For the text-containing cell, return its midpoint in [X, Y] coordinate format. 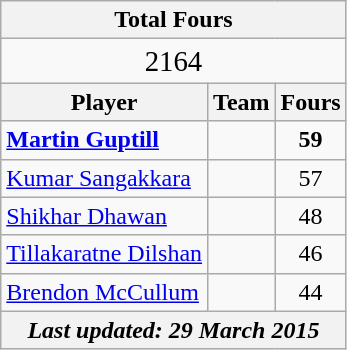
48 [310, 216]
Player [104, 102]
Team [242, 102]
59 [310, 140]
Brendon McCullum [104, 292]
Fours [310, 102]
46 [310, 254]
2164 [174, 61]
Last updated: 29 March 2015 [174, 330]
Total Fours [174, 20]
44 [310, 292]
57 [310, 178]
Tillakaratne Dilshan [104, 254]
Martin Guptill [104, 140]
Kumar Sangakkara [104, 178]
Shikhar Dhawan [104, 216]
